Return the [x, y] coordinate for the center point of the cell that contains the specified text.  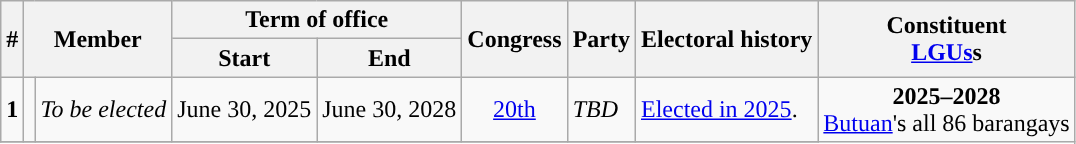
TBD [601, 110]
20th [514, 110]
Electoral history [726, 39]
# [12, 39]
1 [12, 110]
2025–2028Butuan's all 86 barangays [946, 110]
Term of office [317, 20]
Elected in 2025. [726, 110]
End [390, 58]
Start [244, 58]
June 30, 2025 [244, 110]
ConstituentLGUss [946, 39]
To be elected [104, 110]
Member [98, 39]
Party [601, 39]
June 30, 2028 [390, 110]
Congress [514, 39]
